Capture the cell that displays the provided text and extract its (X, Y) central coordinate. 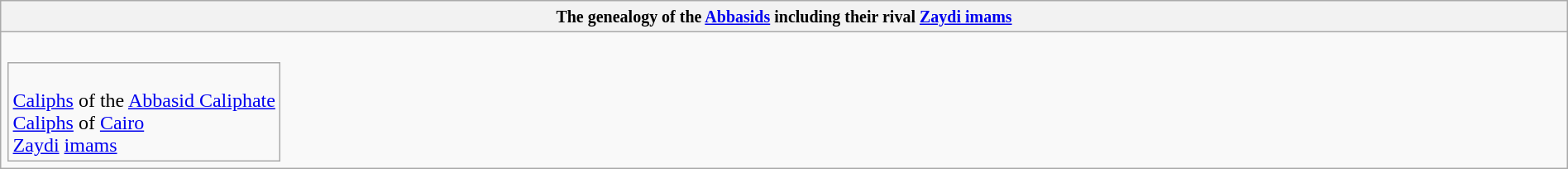
The genealogy of the Abbasids including their rival Zaydi imams (784, 17)
